Search for the cell housing the specified text and yield its [x, y] center coordinate. 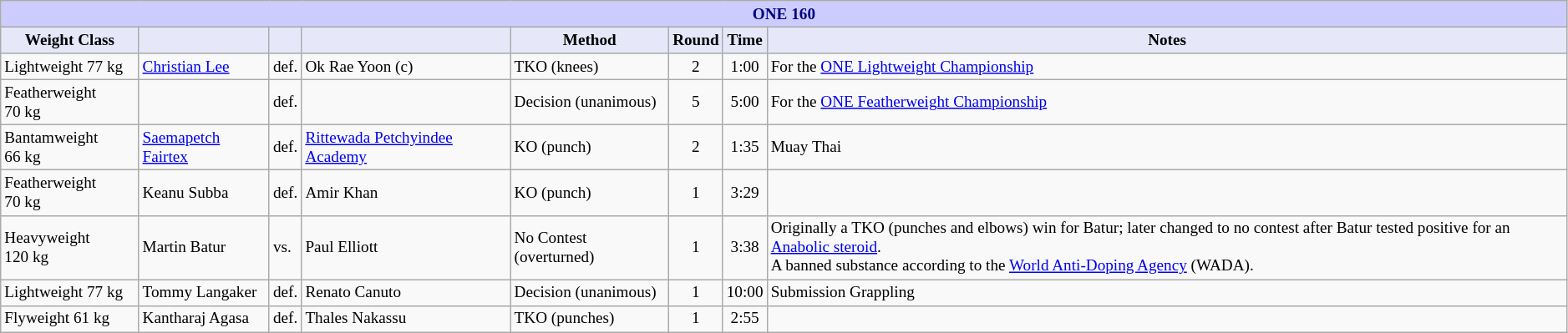
TKO (knees) [590, 67]
Flyweight 61 kg [70, 319]
10:00 [745, 293]
5 [697, 102]
Kantharaj Agasa [204, 319]
1:35 [745, 148]
vs. [285, 247]
For the ONE Featherweight Championship [1167, 102]
Saemapetch Fairtex [204, 148]
Amir Khan [406, 193]
Notes [1167, 40]
Thales Nakassu [406, 319]
Submission Grappling [1167, 293]
1:00 [745, 67]
Muay Thai [1167, 148]
Tommy Langaker [204, 293]
Heavyweight 120 kg [70, 247]
5:00 [745, 102]
Christian Lee [204, 67]
3:38 [745, 247]
Martin Batur [204, 247]
Paul Elliott [406, 247]
2:55 [745, 319]
Round [697, 40]
Weight Class [70, 40]
No Contest (overturned) [590, 247]
3:29 [745, 193]
Ok Rae Yoon (c) [406, 67]
TKO (punches) [590, 319]
Rittewada Petchyindee Academy [406, 148]
ONE 160 [784, 14]
Bantamweight 66 kg [70, 148]
Keanu Subba [204, 193]
Time [745, 40]
For the ONE Lightweight Championship [1167, 67]
Renato Canuto [406, 293]
Method [590, 40]
